Return the [x, y] coordinate for the center point of the cell that contains the specified text.  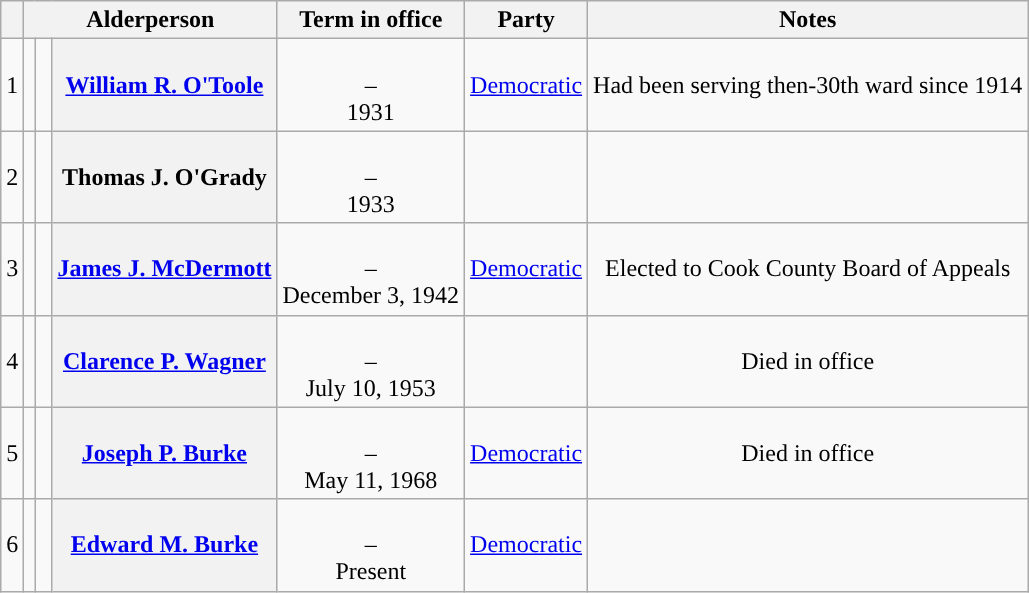
5 [12, 453]
Alderperson [150, 20]
–1933 [371, 177]
Clarence P. Wagner [164, 361]
James J. McDermott [164, 269]
Edward M. Burke [164, 545]
Notes [808, 20]
2 [12, 177]
Thomas J. O'Grady [164, 177]
Joseph P. Burke [164, 453]
–July 10, 1953 [371, 361]
Had been serving then-30th ward since 1914 [808, 85]
–1931 [371, 85]
–December 3, 1942 [371, 269]
Party [526, 20]
–Present [371, 545]
4 [12, 361]
3 [12, 269]
Term in office [371, 20]
William R. O'Toole [164, 85]
Elected to Cook County Board of Appeals [808, 269]
– May 11, 1968 [371, 453]
1 [12, 85]
6 [12, 545]
